Capture the cell that displays the provided text and extract its [X, Y] central coordinate. 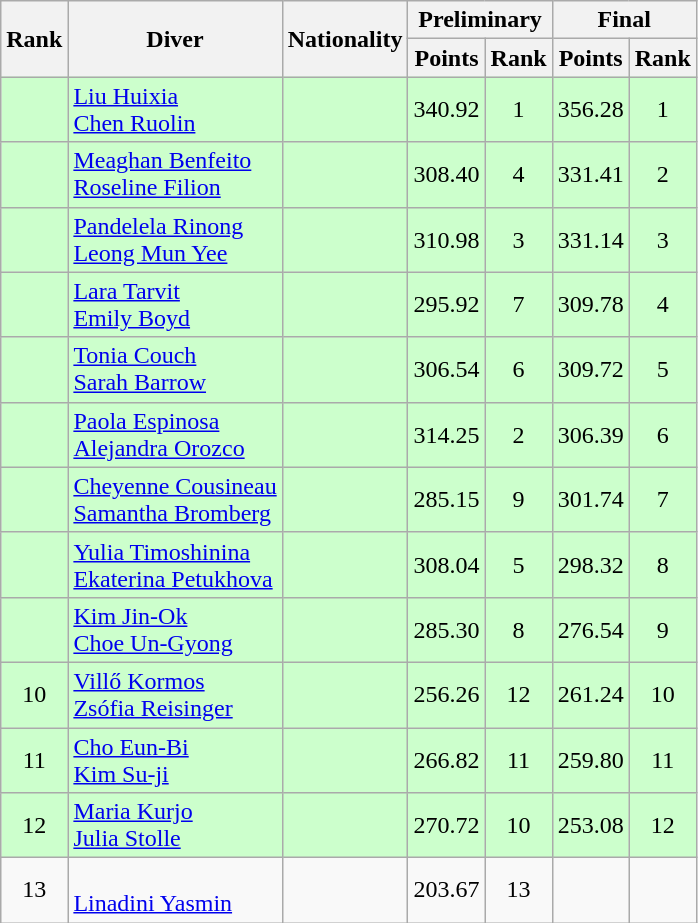
Nationality [345, 39]
261.24 [590, 694]
309.78 [590, 304]
Diver [175, 39]
Yulia TimoshininaEkaterina Petukhova [175, 564]
308.40 [446, 174]
331.14 [590, 240]
203.67 [446, 890]
306.39 [590, 434]
Kim Jin-OkChoe Un-Gyong [175, 630]
298.32 [590, 564]
309.72 [590, 370]
Paola EspinosaAlejandra Orozco [175, 434]
Meaghan BenfeitoRoseline Filion [175, 174]
308.04 [446, 564]
270.72 [446, 826]
259.80 [590, 760]
Villő KormosZsófia Reisinger [175, 694]
Linadini Yasmin [175, 890]
Lara TarvitEmily Boyd [175, 304]
285.30 [446, 630]
295.92 [446, 304]
306.54 [446, 370]
276.54 [590, 630]
356.28 [590, 110]
301.74 [590, 500]
256.26 [446, 694]
266.82 [446, 760]
Preliminary [480, 20]
314.25 [446, 434]
331.41 [590, 174]
Cho Eun-BiKim Su-ji [175, 760]
310.98 [446, 240]
253.08 [590, 826]
285.15 [446, 500]
Tonia CouchSarah Barrow [175, 370]
340.92 [446, 110]
Cheyenne CousineauSamantha Bromberg [175, 500]
Maria KurjoJulia Stolle [175, 826]
Pandelela RinongLeong Mun Yee [175, 240]
Final [624, 20]
Liu HuixiaChen Ruolin [175, 110]
